From the cell containing the given text, extract its center point as (x, y) coordinate. 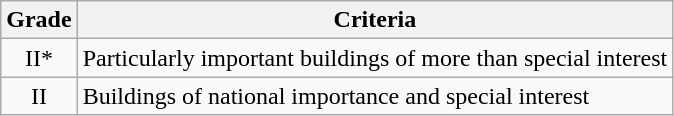
II* (39, 58)
II (39, 96)
Buildings of national importance and special interest (375, 96)
Particularly important buildings of more than special interest (375, 58)
Grade (39, 20)
Criteria (375, 20)
